Find where the given text appears and provide that cell's center as (X, Y) coordinate. 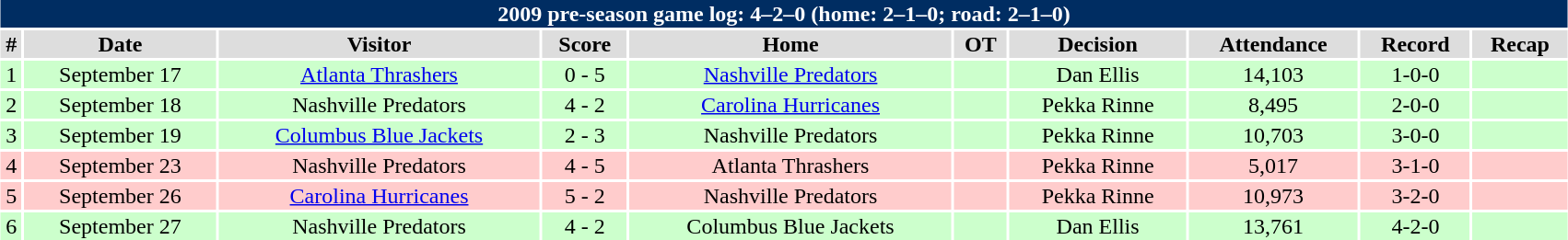
September 23 (120, 166)
Score (585, 44)
5 - 2 (585, 196)
September 27 (120, 226)
3-2-0 (1415, 196)
3-0-0 (1415, 135)
September 19 (120, 135)
September 17 (120, 74)
4 (11, 166)
8,495 (1273, 105)
3-1-0 (1415, 166)
Visitor (380, 44)
Record (1415, 44)
Home (790, 44)
OT (981, 44)
13,761 (1273, 226)
5,017 (1273, 166)
1 (11, 74)
2009 pre-season game log: 4–2–0 (home: 2–1–0; road: 2–1–0) (784, 14)
Recap (1520, 44)
0 - 5 (585, 74)
1-0-0 (1415, 74)
2 (11, 105)
September 18 (120, 105)
4-2-0 (1415, 226)
Attendance (1273, 44)
14,103 (1273, 74)
Decision (1098, 44)
Date (120, 44)
6 (11, 226)
2 - 3 (585, 135)
2-0-0 (1415, 105)
September 26 (120, 196)
# (11, 44)
5 (11, 196)
10,703 (1273, 135)
4 - 5 (585, 166)
3 (11, 135)
10,973 (1273, 196)
